Locate the cell with the specified text and output its [x, y] center coordinate. 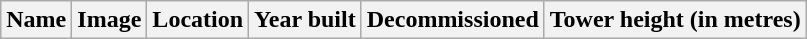
Image [110, 20]
Name [36, 20]
Year built [306, 20]
Location [198, 20]
Decommissioned [452, 20]
Tower height (in metres) [675, 20]
